Return (x, y) of the center of cell containing provided text 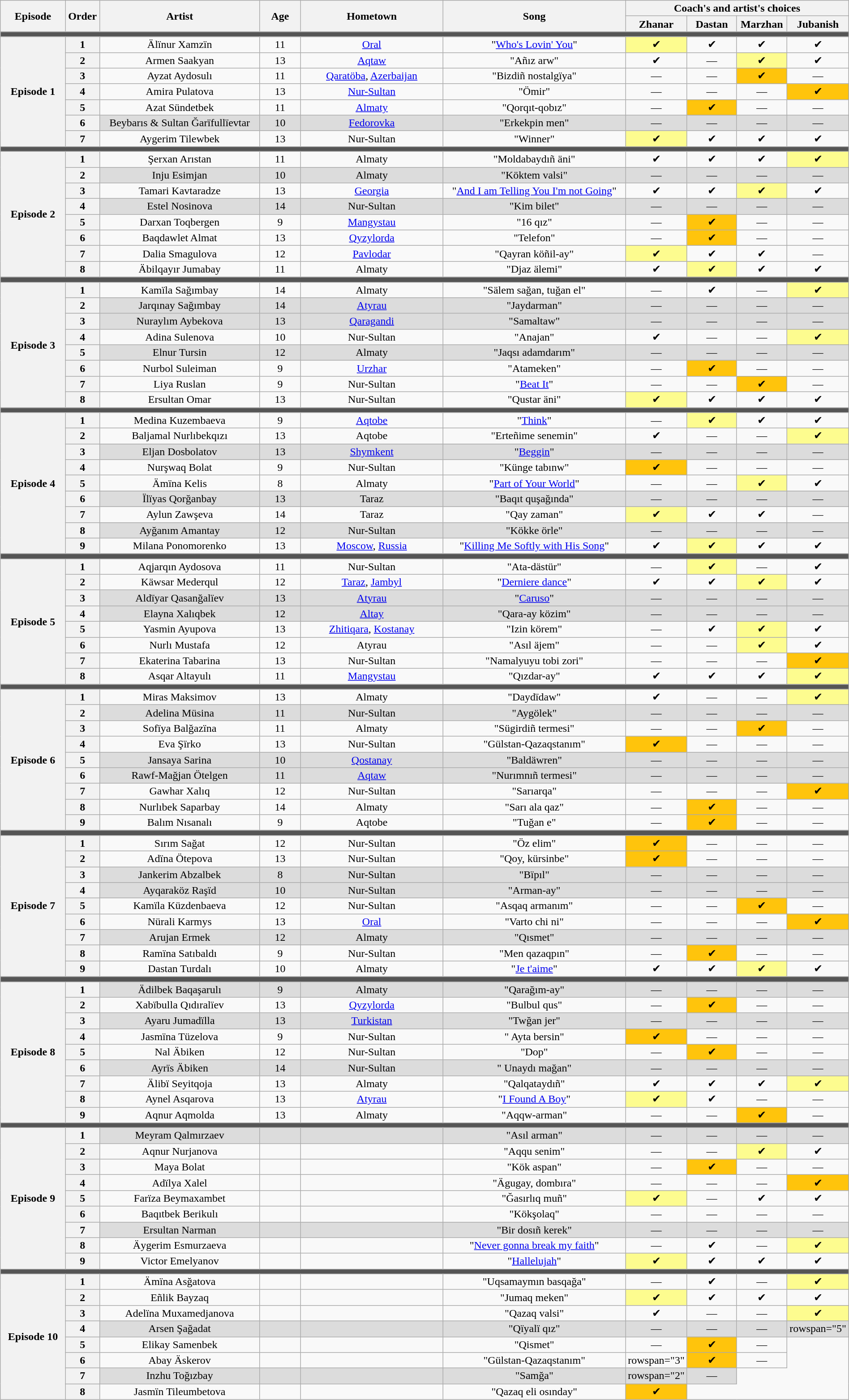
Nurbol Suleiman (180, 368)
"Namalyuyu tobi zori" (535, 661)
Fedorovka (372, 123)
"Jaqsı adamdarım" (535, 353)
"Twğan jer" (535, 1020)
Arsen Şağadat (180, 1328)
Shymkent (372, 452)
Ayrïs Äbiken (180, 1068)
"Nurımnıñ termesi" (535, 775)
Sofïya Balğazïna (180, 729)
Baqıtbek Berikulı (180, 1214)
Darxan Toqbergen (180, 222)
"Sarıarqa" (535, 791)
Armen Saakyan (180, 60)
Maya Bolat (180, 1167)
Artist (180, 16)
"Kim bilet" (535, 207)
Zhitiqara, Kostanay (372, 629)
Eñlik Bayzaq (180, 1297)
"Jumaq meken" (535, 1297)
Balım Nısanalı (180, 823)
"Never gonna break my faith" (535, 1245)
"Ata-dästür" (535, 567)
Älïnur Xamzïn (180, 45)
Jankerim Abzalbek (180, 875)
Liya Ruslan (180, 384)
Aygerim Tilewbek (180, 139)
rowspan="3" (656, 1361)
"Daydïdaw" (535, 697)
"Qalqataydıñ" (535, 1083)
Inzhu Toğızbay (180, 1376)
"Qayran köñil-ay" (535, 253)
Jasmïna Tüzelova (180, 1037)
"Qazaq eli osınday" (535, 1392)
Order (82, 16)
"Ägugay, dombıra" (535, 1182)
Dalia Smagulova (180, 253)
Şerxan Arıstan (180, 159)
Aqnur Nurjanova (180, 1151)
Amira Pulatova (180, 91)
Turkistan (372, 1020)
"Men qazaqpın" (535, 953)
Aqjarqın Aydosova (180, 567)
"Baldäwren" (535, 760)
"Derniere dance" (535, 582)
Yasmin Ayupova (180, 629)
"Künge tabınw" (535, 467)
"16 qız" (535, 222)
Georgia (372, 191)
Ramïna Satıbaldı (180, 953)
"Ğasırlıq muñ" (535, 1199)
Kamïla Küzdenbaeva (180, 906)
Abay Äskerov (180, 1361)
Sırım Sağat (180, 843)
"Qay zaman" (535, 515)
rowspan="5" (818, 1328)
Episode (33, 16)
Episode 2 (33, 214)
Adelïna Muxamedjanova (180, 1313)
"Tuğan e" (535, 823)
Ersultan Omar (180, 399)
Marzhan (762, 24)
Adïlya Xalel (180, 1182)
"Think" (535, 421)
Episode 5 (33, 621)
Adïna Ötepova (180, 858)
Pavlodar (372, 253)
Adina Sulenova (180, 337)
Nal Äbiken (180, 1052)
"Samğa" (535, 1376)
Episode 6 (33, 760)
Nurlı Mustafa (180, 645)
"Qara-ay közim" (535, 613)
Jubanish (818, 24)
Taraz, Jambyl (372, 582)
Elnur Tursin (180, 353)
Äygerim Esmurzaeva (180, 1245)
Zhanar (656, 24)
Miras Maksimov (180, 697)
"Telefon" (535, 238)
"Kökke örle" (535, 530)
"Anajan" (535, 337)
Episode 4 (33, 483)
"Aygölek" (535, 713)
Jansaya Sarina (180, 760)
"Erkekpin men" (535, 123)
Ayaru Jumadïlla (180, 1020)
Eva Şïrko (180, 744)
Episode 7 (33, 906)
"Asıl arman" (535, 1136)
Azat Sündetbek (180, 107)
"Hallelujah" (535, 1261)
"Sarı ala qaz" (535, 807)
Beybarıs & Sultan Ğarïfullïevtar (180, 123)
"Bïpıl" (535, 875)
"Uqsamaymın basqağa" (535, 1282)
Ïlïyas Qorğanbay (180, 499)
Ersultan Narman (180, 1230)
Episode 8 (33, 1052)
"Qoy, kürsinbe" (535, 858)
Ämïna Kelis (180, 483)
Baljamal Nurlıbekqızı (180, 436)
Dastan (712, 24)
Meyram Qalmırzaev (180, 1136)
Kamïla Sağımbay (180, 290)
"Atameken" (535, 368)
Nuraylım Aybekova (180, 321)
Qostanay (372, 760)
Episode 9 (33, 1199)
"Part of Your World" (535, 483)
rowspan="2" (656, 1376)
Ämïna Asğatova (180, 1282)
"Aqqu senim" (535, 1151)
Nurlıbek Saparbay (180, 807)
"Qısmet" (535, 937)
"Bizdiñ nostalgïya" (535, 76)
Jasmïn Tileumbetova (180, 1392)
Baqdawlet Almat (180, 238)
"Köktem valsi" (535, 175)
Aynel Asqarova (180, 1099)
"Izin körem" (535, 629)
Qaratöba, Azerbaijan (372, 76)
"Bulbul qus" (535, 1005)
"Sügirdiñ termesi" (535, 729)
"Erteñime senemin" (535, 436)
Ayzat Aydosulı (180, 76)
"Samaltaw" (535, 321)
"Je t'aime" (535, 969)
"Qismet" (535, 1345)
"Jaydarman" (535, 305)
"Who's Lovin' You" (535, 45)
Älibï Seyitqoja (180, 1083)
"Qarağım-ay" (535, 989)
"Aqqw-arman" (535, 1115)
Inju Esimjan (180, 175)
"Asqaq armanım" (535, 906)
"Winner" (535, 139)
Gawhar Xalıq (180, 791)
" Unaydı mağan" (535, 1068)
Moscow, Russia (372, 546)
Jarqınay Sağımbay (180, 305)
Arujan Ermek (180, 937)
"Kök aspan" (535, 1167)
Eljan Dosbolatov (180, 452)
Elikay Samenbek (180, 1345)
Ekaterina Tabarina (180, 661)
"Qustar äni" (535, 399)
Nürali Karmys (180, 922)
" Ayta bersin" (535, 1037)
"I Found A Boy" (535, 1099)
Episode 10 (33, 1336)
Elayna Xalıqbek (180, 613)
Aqnur Aqmolda (180, 1115)
Ayğanım Amantay (180, 530)
"Qazaq valsi" (535, 1313)
"Djaz älemi" (535, 269)
Ayqaraköz Raşïd (180, 891)
Victor Emelyanov (180, 1261)
Song (535, 16)
"Caruso" (535, 598)
"Ömir" (535, 91)
Urzhar (372, 368)
Milana Ponomorenko (180, 546)
"Asıl äjem" (535, 645)
"Beggin" (535, 452)
Episode 1 (33, 91)
Medina Kuzembaeva (180, 421)
Rawf-Mağjan Ötelgen (180, 775)
Coach's and artist's choices (737, 8)
Dastan Turdalı (180, 969)
Episode 3 (33, 345)
"And I am Telling You I'm not Going" (535, 191)
"Qïyalï qız" (535, 1328)
"Öz elim" (535, 843)
"Varto chi ni" (535, 922)
Asqar Altayulı (180, 677)
Age (280, 16)
Ädilbek Baqaşarulı (180, 989)
"Beat It" (535, 384)
"Moldabaydıñ äni" (535, 159)
"Sälem sağan, tuğan el" (535, 290)
Nurşwaq Bolat (180, 467)
"Killing Me Softly with His Song" (535, 546)
Estel Nosinova (180, 207)
Xabïbulla Qıdıralïev (180, 1005)
Äbilqayır Jumabay (180, 269)
"Bir dosıñ kerek" (535, 1230)
Tamari Kavtaradze (180, 191)
"Qızdar-ay" (535, 677)
"Qorqıt-qobız" (535, 107)
Farïza Beymaxambet (180, 1199)
Aylun Zawşeva (180, 515)
"Añız arw" (535, 60)
"Dop" (535, 1052)
Adelina Müsina (180, 713)
Qaragandi (372, 321)
Altay (372, 613)
Käwsar Mederqul (180, 582)
Hometown (372, 16)
Aldïyar Qasanğalïev (180, 598)
"Baqıt quşağında" (535, 499)
"Arman-ay" (535, 891)
"Kökşolaq" (535, 1214)
